Identify which cell holds the provided text, then report its (X, Y) central coordinate. 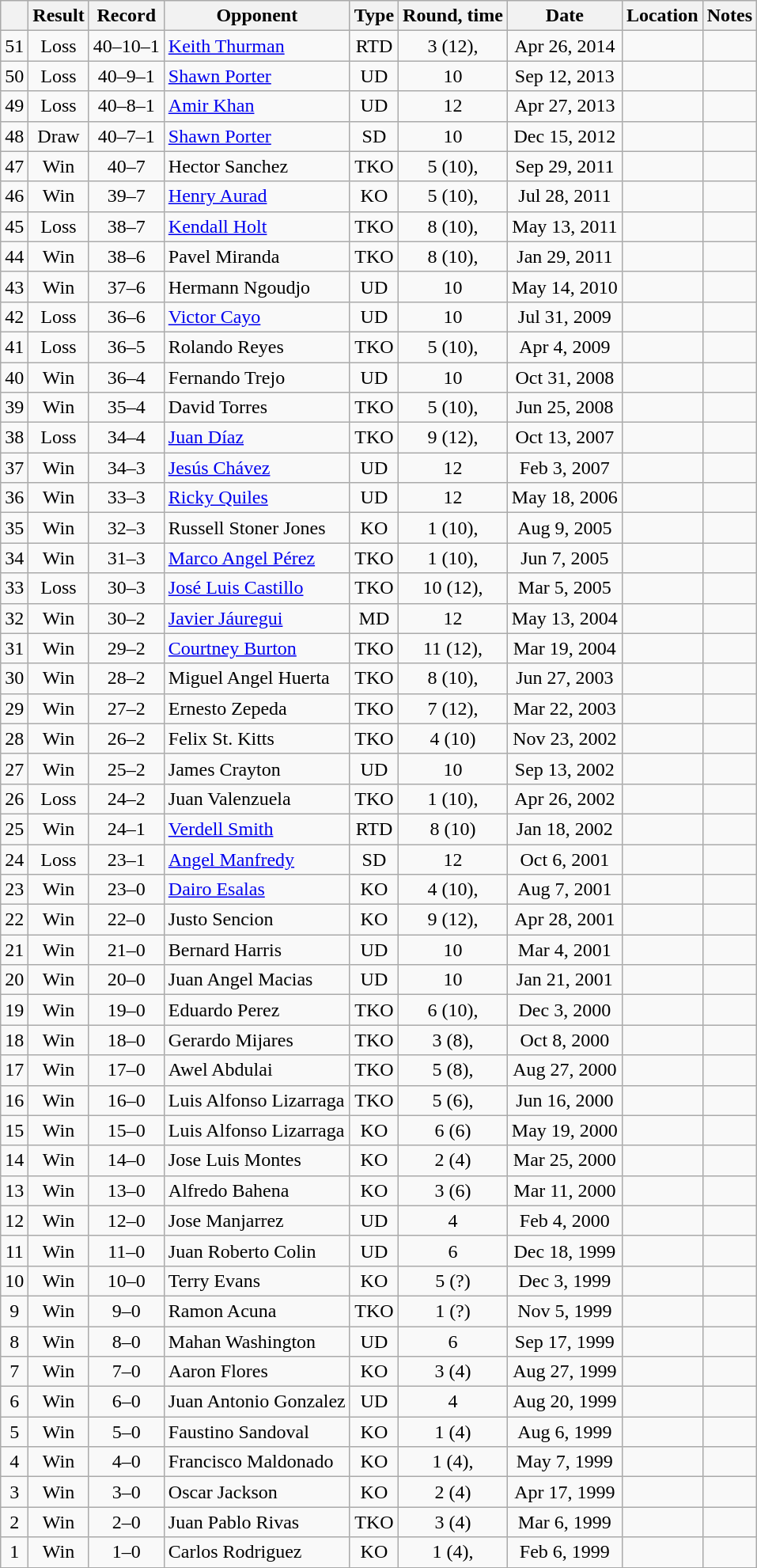
Sep 17, 1999 (565, 1342)
Apr 4, 2009 (565, 347)
Mar 22, 2003 (565, 708)
4 (10), (453, 890)
Jesús Chávez (256, 468)
49 (14, 106)
Mar 5, 2005 (565, 588)
13–0 (127, 1190)
5 (8), (453, 1070)
Courtney Burton (256, 648)
Mar 11, 2000 (565, 1190)
Marco Angel Pérez (256, 558)
Dec 18, 1999 (565, 1251)
26 (14, 799)
Javier Jáuregui (256, 618)
12–0 (127, 1221)
Apr 26, 2014 (565, 46)
Miguel Angel Huerta (256, 678)
2 (14, 1522)
Dec 3, 1999 (565, 1281)
15–0 (127, 1130)
30 (14, 678)
6–0 (127, 1402)
34–3 (127, 468)
25 (14, 829)
Francisco Maldonado (256, 1462)
Russell Stoner Jones (256, 528)
40 (14, 378)
Oct 31, 2008 (565, 378)
28–2 (127, 678)
25–2 (127, 769)
50 (14, 76)
Mar 19, 2004 (565, 648)
Rolando Reyes (256, 347)
30–2 (127, 618)
21 (14, 950)
21–0 (127, 950)
Faustino Sandoval (256, 1432)
Jun 16, 2000 (565, 1100)
Ricky Quiles (256, 498)
51 (14, 46)
May 13, 2004 (565, 618)
Bernard Harris (256, 950)
23–1 (127, 859)
3 (6) (453, 1190)
7–0 (127, 1372)
Juan Antonio Gonzalez (256, 1402)
35 (14, 528)
Awel Abdulai (256, 1070)
38–7 (127, 226)
11 (14, 1251)
7 (14, 1372)
Sep 12, 2013 (565, 76)
Jose Manjarrez (256, 1221)
19 (14, 1010)
20 (14, 980)
11 (12), (453, 648)
15 (14, 1130)
3 (8), (453, 1040)
38–6 (127, 256)
Victor Cayo (256, 317)
28 (14, 738)
22–0 (127, 920)
46 (14, 196)
5 (?) (453, 1281)
16 (14, 1100)
40–7–1 (127, 136)
Verdell Smith (256, 829)
May 13, 2011 (565, 226)
32 (14, 618)
8–0 (127, 1342)
44 (14, 256)
MD (373, 618)
Sep 29, 2011 (565, 166)
6 (6) (453, 1130)
10–0 (127, 1281)
Dec 3, 2000 (565, 1010)
29–2 (127, 648)
Oct 8, 2000 (565, 1040)
Mar 6, 1999 (565, 1522)
45 (14, 226)
4–0 (127, 1462)
Jun 7, 2005 (565, 558)
Aaron Flores (256, 1372)
31–3 (127, 558)
22 (14, 920)
6 (10), (453, 1010)
35–4 (127, 408)
Opponent (256, 16)
Kendall Holt (256, 226)
9 (14, 1311)
36–5 (127, 347)
Jun 25, 2008 (565, 408)
29 (14, 708)
30–3 (127, 588)
Ernesto Zepeda (256, 708)
Amir Khan (256, 106)
Jan 21, 2001 (565, 980)
40–10–1 (127, 46)
24 (14, 859)
24–1 (127, 829)
Mahan Washington (256, 1342)
41 (14, 347)
David Torres (256, 408)
14 (14, 1160)
Juan Roberto Colin (256, 1251)
Angel Manfredy (256, 859)
Oscar Jackson (256, 1492)
37–6 (127, 287)
Dairo Esalas (256, 890)
Juan Pablo Rivas (256, 1522)
17–0 (127, 1070)
Mar 4, 2001 (565, 950)
Aug 27, 2000 (565, 1070)
Juan Valenzuela (256, 799)
36–6 (127, 317)
Draw (59, 136)
Nov 23, 2002 (565, 738)
Aug 20, 1999 (565, 1402)
José Luis Castillo (256, 588)
19–0 (127, 1010)
33 (14, 588)
Oct 13, 2007 (565, 438)
34–4 (127, 438)
18 (14, 1040)
Hermann Ngoudjo (256, 287)
May 18, 2006 (565, 498)
5–0 (127, 1432)
5 (14, 1432)
Keith Thurman (256, 46)
Feb 3, 2007 (565, 468)
11–0 (127, 1251)
Jan 18, 2002 (565, 829)
Jan 29, 2011 (565, 256)
Nov 5, 1999 (565, 1311)
Alfredo Bahena (256, 1190)
8 (10) (453, 829)
Juan Angel Macias (256, 980)
Felix St. Kitts (256, 738)
Feb 6, 1999 (565, 1552)
5 (6), (453, 1100)
14–0 (127, 1160)
Sep 13, 2002 (565, 769)
Aug 7, 2001 (565, 890)
Jul 31, 2009 (565, 317)
23–0 (127, 890)
Round, time (453, 16)
Justo Sencion (256, 920)
Terry Evans (256, 1281)
33–3 (127, 498)
1 (4) (453, 1432)
3 (14, 1492)
48 (14, 136)
42 (14, 317)
May 19, 2000 (565, 1130)
1 (?) (453, 1311)
Aug 6, 1999 (565, 1432)
Mar 25, 2000 (565, 1160)
Hector Sanchez (256, 166)
1 (14, 1552)
Jose Luis Montes (256, 1160)
36 (14, 498)
3–0 (127, 1492)
Carlos Rodriguez (256, 1552)
40–7 (127, 166)
Location (662, 16)
26–2 (127, 738)
40–9–1 (127, 76)
Notes (729, 16)
8 (14, 1342)
9–0 (127, 1311)
Ramon Acuna (256, 1311)
43 (14, 287)
Apr 28, 2001 (565, 920)
Jun 27, 2003 (565, 678)
20–0 (127, 980)
Juan Díaz (256, 438)
39 (14, 408)
18–0 (127, 1040)
16–0 (127, 1100)
38 (14, 438)
32–3 (127, 528)
Jul 28, 2011 (565, 196)
1–0 (127, 1552)
Result (59, 16)
36–4 (127, 378)
27 (14, 769)
Apr 26, 2002 (565, 799)
13 (14, 1190)
Pavel Miranda (256, 256)
2–0 (127, 1522)
James Crayton (256, 769)
4 (10) (453, 738)
Apr 17, 1999 (565, 1492)
39–7 (127, 196)
3 (12), (453, 46)
27–2 (127, 708)
37 (14, 468)
May 14, 2010 (565, 287)
Eduardo Perez (256, 1010)
Type (373, 16)
40–8–1 (127, 106)
Aug 27, 1999 (565, 1372)
Date (565, 16)
Gerardo Mijares (256, 1040)
Oct 6, 2001 (565, 859)
23 (14, 890)
34 (14, 558)
31 (14, 648)
17 (14, 1070)
7 (12), (453, 708)
Fernando Trejo (256, 378)
Record (127, 16)
Feb 4, 2000 (565, 1221)
Apr 27, 2013 (565, 106)
24–2 (127, 799)
47 (14, 166)
10 (12), (453, 588)
May 7, 1999 (565, 1462)
Henry Aurad (256, 196)
Aug 9, 2005 (565, 528)
Dec 15, 2012 (565, 136)
